For the text-containing cell, return its midpoint in (X, Y) coordinate format. 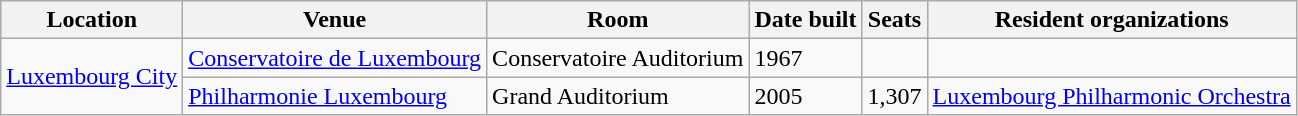
Luxembourg Philharmonic Orchestra (1112, 96)
Seats (894, 20)
1967 (806, 58)
Resident organizations (1112, 20)
Luxembourg City (92, 77)
Venue (335, 20)
Conservatoire de Luxembourg (335, 58)
Room (618, 20)
2005 (806, 96)
Date built (806, 20)
Philharmonie Luxembourg (335, 96)
Conservatoire Auditorium (618, 58)
Grand Auditorium (618, 96)
Location (92, 20)
1,307 (894, 96)
